Return (X, Y) of the center of cell containing provided text 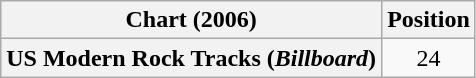
US Modern Rock Tracks (Billboard) (192, 58)
Chart (2006) (192, 20)
24 (429, 58)
Position (429, 20)
